Pinpoint the cell where the given text exists, returning its (X, Y) midpoint coordinate. 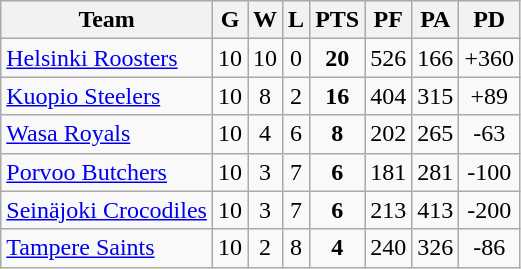
PF (388, 20)
Wasa Royals (107, 134)
G (230, 20)
L (296, 20)
326 (436, 248)
-200 (490, 210)
404 (388, 96)
+89 (490, 96)
202 (388, 134)
240 (388, 248)
Kuopio Steelers (107, 96)
W (266, 20)
+360 (490, 58)
Helsinki Roosters (107, 58)
Tampere Saints (107, 248)
-63 (490, 134)
Seinäjoki Crocodiles (107, 210)
20 (338, 58)
-86 (490, 248)
181 (388, 172)
PTS (338, 20)
526 (388, 58)
Porvoo Butchers (107, 172)
PA (436, 20)
166 (436, 58)
265 (436, 134)
281 (436, 172)
213 (388, 210)
Team (107, 20)
315 (436, 96)
PD (490, 20)
0 (296, 58)
413 (436, 210)
16 (338, 96)
-100 (490, 172)
